Output the [x, y] coordinate of the center of the cell containing the given text.  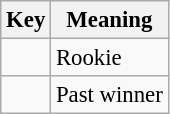
Meaning [110, 20]
Rookie [110, 58]
Past winner [110, 95]
Key [26, 20]
